Scan for the cell matching the given text and deliver its [x, y] coordinate at center. 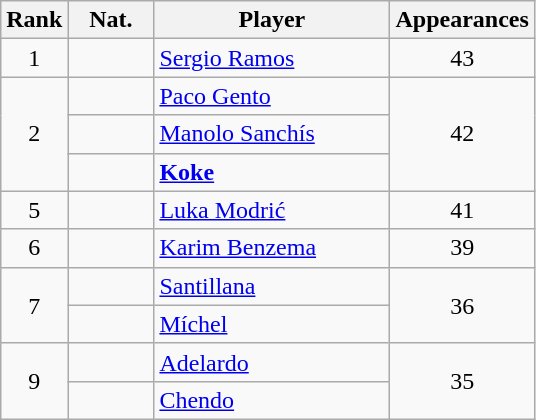
6 [34, 248]
7 [34, 305]
Koke [272, 172]
Karim Benzema [272, 248]
Luka Modrić [272, 210]
Manolo Sanchís [272, 134]
Appearances [462, 20]
36 [462, 305]
39 [462, 248]
Rank [34, 20]
43 [462, 58]
Paco Gento [272, 96]
Adelardo [272, 362]
2 [34, 134]
Chendo [272, 400]
Player [272, 20]
5 [34, 210]
Sergio Ramos [272, 58]
42 [462, 134]
41 [462, 210]
Nat. [111, 20]
9 [34, 381]
35 [462, 381]
Santillana [272, 286]
1 [34, 58]
Míchel [272, 324]
